Return the [X, Y] coordinate for the center point of the cell that contains the specified text.  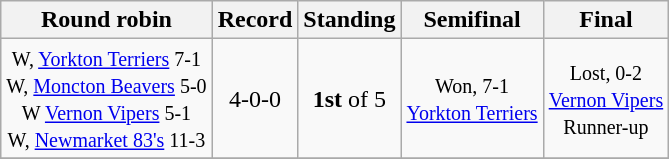
Won, 7-1 Yorkton Terriers [472, 98]
Standing [350, 20]
Semifinal [472, 20]
W, Yorkton Terriers 7-1W, Moncton Beavers 5-0W Vernon Vipers 5-1W, Newmarket 83's 11-3 [106, 98]
4-0-0 [255, 98]
Lost, 0-2Vernon Vipers Runner-up [606, 98]
Final [606, 20]
1st of 5 [350, 98]
Record [255, 20]
Round robin [106, 20]
